Return [x, y] of the center of cell containing provided text 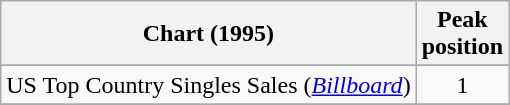
US Top Country Singles Sales (Billboard) [208, 85]
1 [462, 85]
Chart (1995) [208, 34]
Peakposition [462, 34]
